Extract the [X, Y] coordinate from the center of the cell holding the provided text.  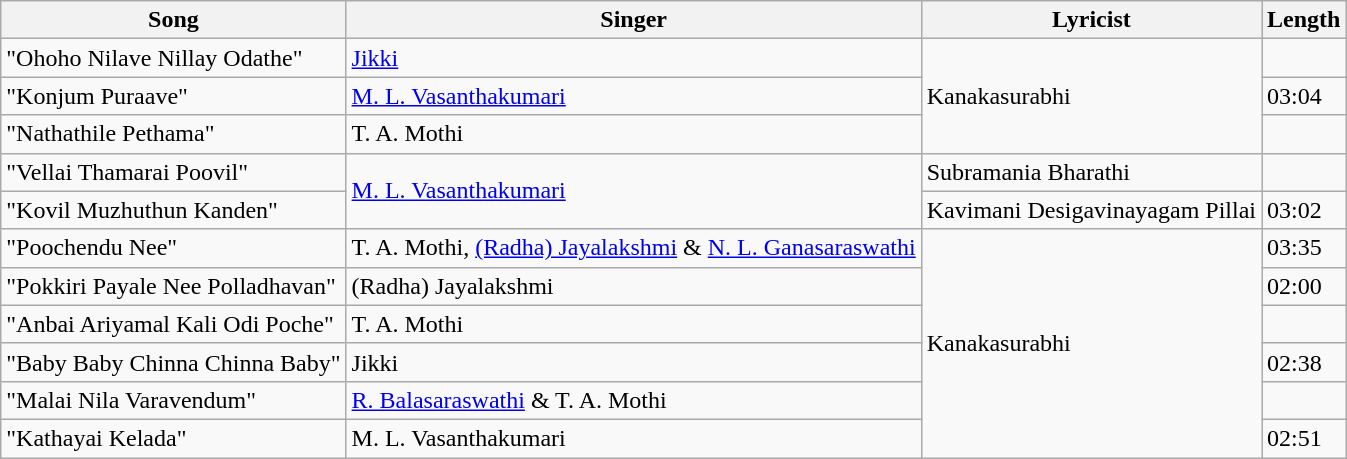
Singer [634, 20]
Subramania Bharathi [1091, 172]
"Nathathile Pethama" [174, 134]
Song [174, 20]
(Radha) Jayalakshmi [634, 286]
03:02 [1304, 210]
03:04 [1304, 96]
"Kovil Muzhuthun Kanden" [174, 210]
"Malai Nila Varavendum" [174, 400]
"Anbai Ariyamal Kali Odi Poche" [174, 324]
02:38 [1304, 362]
"Vellai Thamarai Poovil" [174, 172]
03:35 [1304, 248]
T. A. Mothi, (Radha) Jayalakshmi & N. L. Ganasaraswathi [634, 248]
"Baby Baby Chinna Chinna Baby" [174, 362]
"Poochendu Nee" [174, 248]
Lyricist [1091, 20]
02:00 [1304, 286]
Length [1304, 20]
"Kathayai Kelada" [174, 438]
"Konjum Puraave" [174, 96]
Kavimani Desigavinayagam Pillai [1091, 210]
R. Balasaraswathi & T. A. Mothi [634, 400]
02:51 [1304, 438]
"Pokkiri Payale Nee Polladhavan" [174, 286]
"Ohoho Nilave Nillay Odathe" [174, 58]
